Locate the cell with the specified text and output its (x, y) center coordinate. 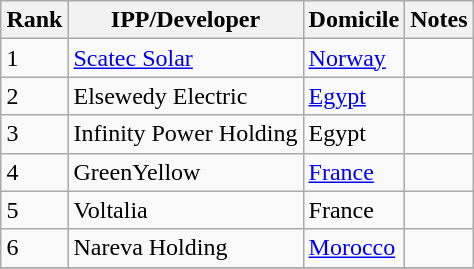
Infinity Power Holding (186, 134)
IPP/Developer (186, 20)
4 (34, 172)
Scatec Solar (186, 58)
Elsewedy Electric (186, 96)
Voltalia (186, 210)
Notes (439, 20)
2 (34, 96)
6 (34, 248)
1 (34, 58)
Morocco (354, 248)
Nareva Holding (186, 248)
3 (34, 134)
Rank (34, 20)
5 (34, 210)
Norway (354, 58)
GreenYellow (186, 172)
Domicile (354, 20)
